Determine the [X, Y] coordinate at the center of the cell enclosing the given text.  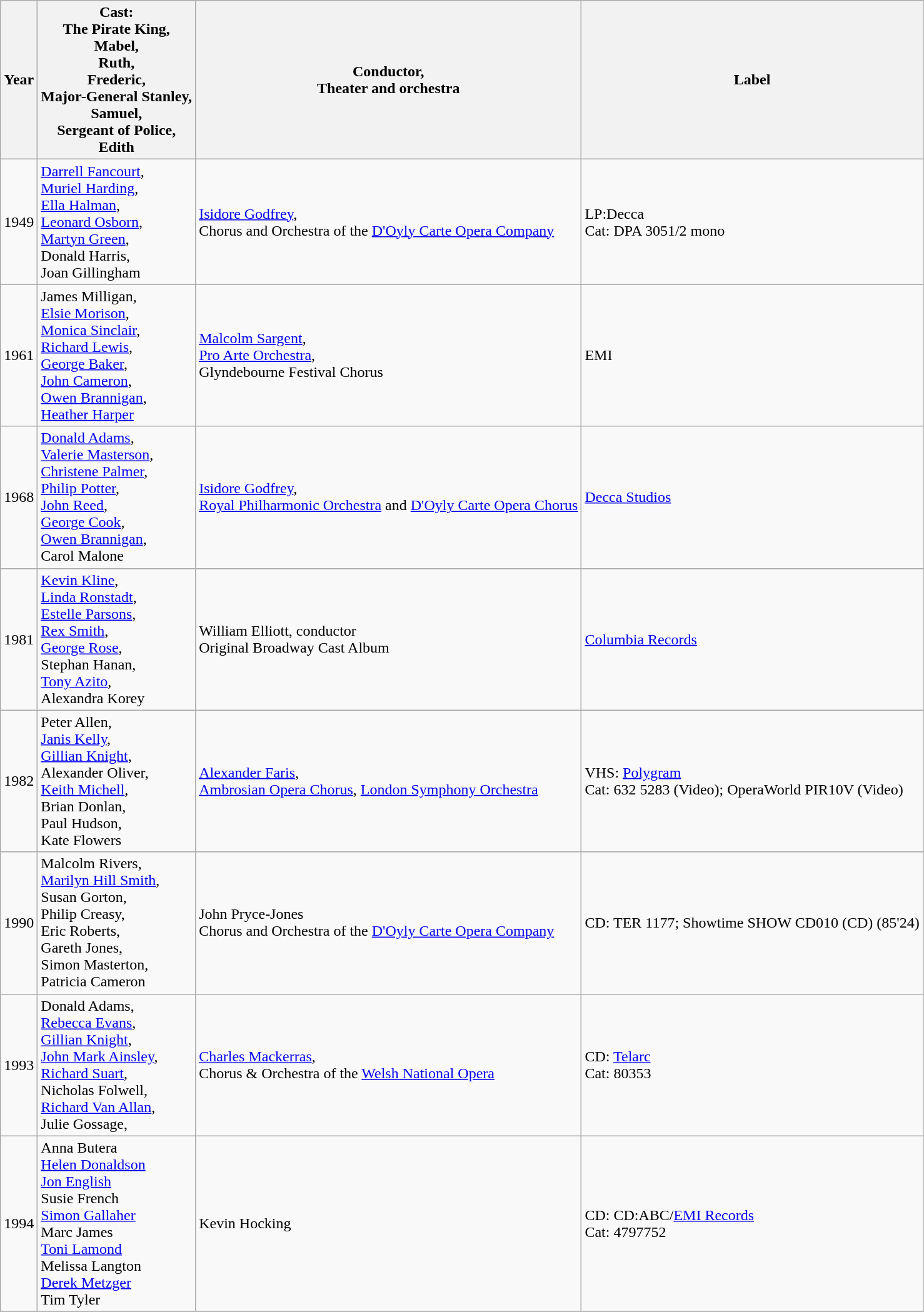
Label [752, 80]
1981 [19, 639]
Charles Mackerras,Chorus & Orchestra of the Welsh National Opera [389, 1065]
Donald Adams,Valerie Masterson,Christene Palmer,Philip Potter,John Reed,George Cook,Owen Brannigan,Carol Malone [116, 498]
CD: TER 1177; Showtime SHOW CD010 (CD) (85'24) [752, 923]
Isidore Godfrey, Royal Philharmonic Orchestra and D'Oyly Carte Opera Chorus [389, 498]
VHS: PolygramCat: 632 5283 (Video); OperaWorld PIR10V (Video) [752, 781]
1990 [19, 923]
John Pryce-JonesChorus and Orchestra of the D'Oyly Carte Opera Company [389, 923]
1982 [19, 781]
1993 [19, 1065]
Cast:The Pirate King,Mabel,Ruth,Frederic,Major-General Stanley,Samuel,Sergeant of Police,Edith [116, 80]
1968 [19, 498]
1949 [19, 222]
Kevin Kline,Linda Ronstadt,Estelle Parsons,Rex Smith,George Rose,Stephan Hanan,Tony Azito,Alexandra Korey [116, 639]
Columbia Records [752, 639]
Kevin Hocking [389, 1224]
Peter Allen,Janis Kelly,Gillian Knight,Alexander Oliver,Keith Michell,Brian Donlan,Paul Hudson,Kate Flowers [116, 781]
Conductor,Theater and orchestra [389, 80]
Alexander Faris, Ambrosian Opera Chorus, London Symphony Orchestra [389, 781]
Isidore Godfrey,Chorus and Orchestra of the D'Oyly Carte Opera Company [389, 222]
LP:DeccaCat: DPA 3051/2 mono [752, 222]
Decca Studios [752, 498]
Donald Adams,Rebecca Evans,Gillian Knight,John Mark Ainsley,Richard Suart,Nicholas Folwell,Richard Van Allan,Julie Gossage, [116, 1065]
Anna Butera Helen Donaldson Jon English Susie French Simon Gallaher Marc James Toni Lamond Melissa Langton Derek Metzger Tim Tyler [116, 1224]
Malcolm Sargent,Pro Arte Orchestra,Glyndebourne Festival Chorus [389, 355]
1994 [19, 1224]
CD: CD:ABC/EMI Records Cat: 4797752 [752, 1224]
CD: TelarcCat: 80353 [752, 1065]
William Elliott, conductorOriginal Broadway Cast Album [389, 639]
Darrell Fancourt,Muriel Harding,Ella Halman,Leonard Osborn,Martyn Green,Donald Harris,Joan Gillingham [116, 222]
EMI [752, 355]
Year [19, 80]
James Milligan,Elsie Morison,Monica Sinclair,Richard Lewis,George Baker,John Cameron,Owen Brannigan,Heather Harper [116, 355]
1961 [19, 355]
Malcolm Rivers,Marilyn Hill Smith,Susan Gorton,Philip Creasy,Eric Roberts,Gareth Jones,Simon Masterton,Patricia Cameron [116, 923]
